Return [X, Y] of the center of cell containing provided text 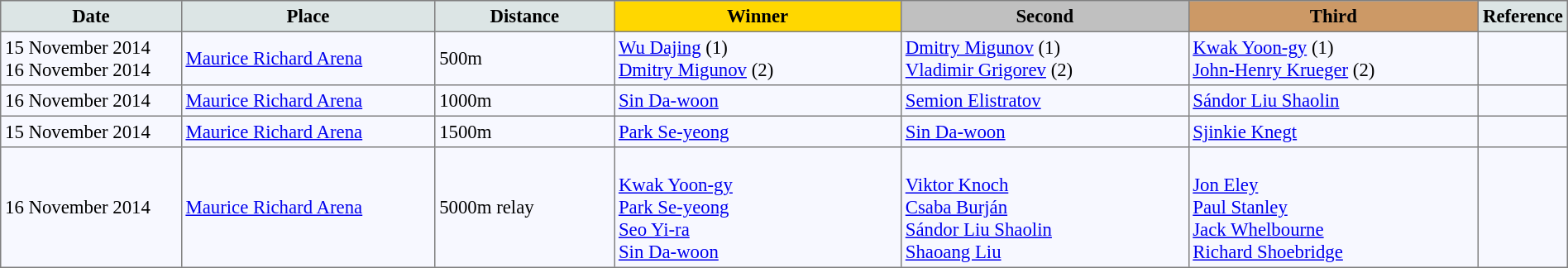
Jon EleyPaul StanleyJack WhelbourneRichard Shoebridge [1333, 208]
Second [1045, 17]
Wu Dajing (1) Dmitry Migunov (2) [758, 58]
15 November 2014 [91, 132]
1000m [524, 101]
Third [1333, 17]
Kwak Yoon-gy (1) John-Henry Krueger (2) [1333, 58]
Kwak Yoon-gyPark Se-yeongSeo Yi-raSin Da-woon [758, 208]
Dmitry Migunov (1) Vladimir Grigorev (2) [1045, 58]
Viktor KnochCsaba BurjánSándor Liu ShaolinShaoang Liu [1045, 208]
Sándor Liu Shaolin [1333, 101]
Winner [758, 17]
Place [308, 17]
Semion Elistratov [1045, 101]
1500m [524, 132]
Date [91, 17]
500m [524, 58]
Sjinkie Knegt [1333, 132]
Park Se-yeong [758, 132]
Distance [524, 17]
5000m relay [524, 208]
Reference [1523, 17]
15 November 2014 16 November 2014 [91, 58]
